Locate the cell with the specified text and output its (x, y) center coordinate. 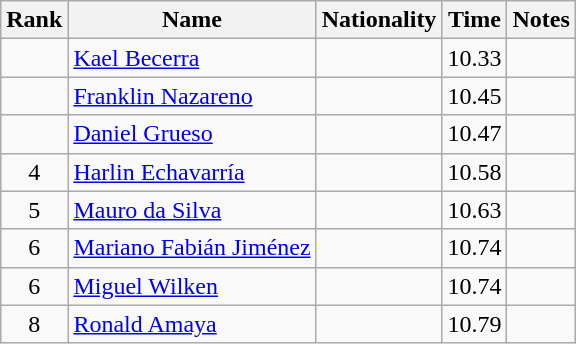
Ronald Amaya (192, 324)
Miguel Wilken (192, 286)
10.58 (474, 172)
10.45 (474, 96)
10.47 (474, 134)
Daniel Grueso (192, 134)
Kael Becerra (192, 58)
Franklin Nazareno (192, 96)
Harlin Echavarría (192, 172)
Name (192, 20)
5 (34, 210)
Mariano Fabián Jiménez (192, 248)
10.33 (474, 58)
10.63 (474, 210)
Notes (541, 20)
4 (34, 172)
10.79 (474, 324)
Time (474, 20)
Rank (34, 20)
8 (34, 324)
Nationality (379, 20)
Mauro da Silva (192, 210)
